Provide the [X, Y] coordinate of the cell's center where the given text is located.  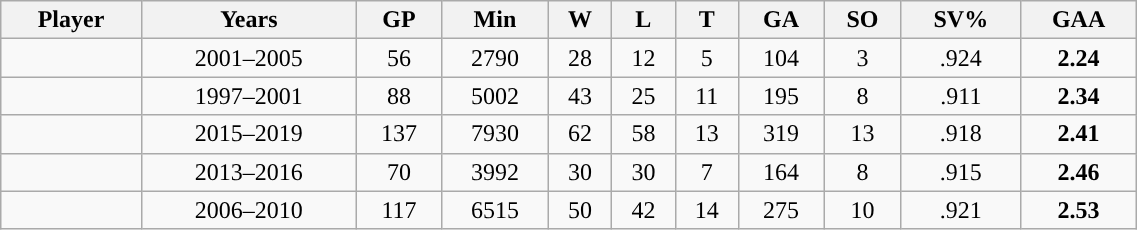
7930 [496, 134]
28 [580, 58]
12 [644, 58]
.924 [960, 58]
2015–2019 [248, 134]
.918 [960, 134]
T [706, 20]
SV% [960, 20]
2.46 [1078, 172]
Years [248, 20]
GP [398, 20]
164 [780, 172]
3992 [496, 172]
7 [706, 172]
275 [780, 210]
W [580, 20]
2.34 [1078, 96]
1997–2001 [248, 96]
70 [398, 172]
42 [644, 210]
14 [706, 210]
Player [71, 20]
2.53 [1078, 210]
GA [780, 20]
5002 [496, 96]
SO [863, 20]
43 [580, 96]
3 [863, 58]
6515 [496, 210]
56 [398, 58]
Min [496, 20]
2006–2010 [248, 210]
.915 [960, 172]
.921 [960, 210]
5 [706, 58]
2013–2016 [248, 172]
104 [780, 58]
50 [580, 210]
62 [580, 134]
2.41 [1078, 134]
137 [398, 134]
25 [644, 96]
88 [398, 96]
11 [706, 96]
319 [780, 134]
58 [644, 134]
2001–2005 [248, 58]
2.24 [1078, 58]
.911 [960, 96]
L [644, 20]
10 [863, 210]
195 [780, 96]
117 [398, 210]
GAA [1078, 20]
2790 [496, 58]
